Find where the given text appears and provide that cell's center as [X, Y] coordinate. 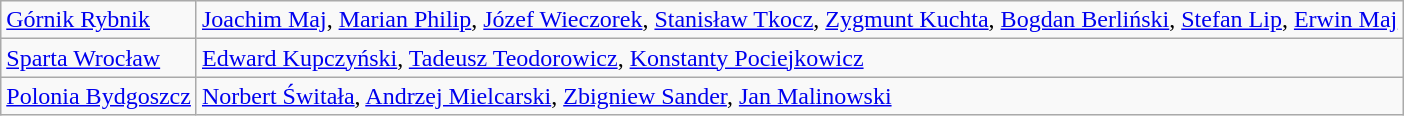
Edward Kupczyński, Tadeusz Teodorowicz, Konstanty Pociejkowicz [799, 58]
Sparta Wrocław [99, 58]
Górnik Rybnik [99, 20]
Joachim Maj, Marian Philip, Józef Wieczorek, Stanisław Tkocz, Zygmunt Kuchta, Bogdan Berliński, Stefan Lip, Erwin Maj [799, 20]
Norbert Świtała, Andrzej Mielcarski, Zbigniew Sander, Jan Malinowski [799, 96]
Polonia Bydgoszcz [99, 96]
